Find where the given text appears and provide that cell's center as (x, y) coordinate. 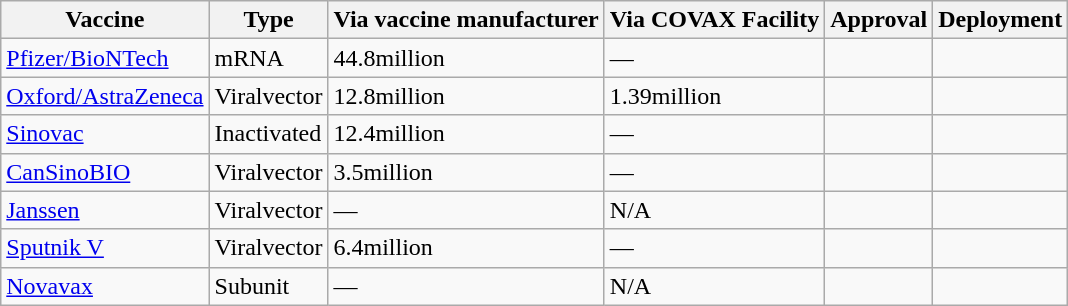
Janssen (105, 210)
Approval (879, 20)
12.8million (466, 96)
44.8million (466, 58)
Deployment (1000, 20)
12.4million (466, 134)
Type (268, 20)
Inactivated (268, 134)
Via COVAX Facility (714, 20)
Via vaccine manufacturer (466, 20)
1.39million (714, 96)
Subunit (268, 286)
6.4million (466, 248)
Novavax (105, 286)
Sinovac (105, 134)
Vaccine (105, 20)
Pfizer/BioNTech (105, 58)
Sputnik V (105, 248)
Oxford/AstraZeneca (105, 96)
mRNA (268, 58)
3.5million (466, 172)
CanSinoBIO (105, 172)
